Scan for the cell matching the given text and deliver its (X, Y) coordinate at center. 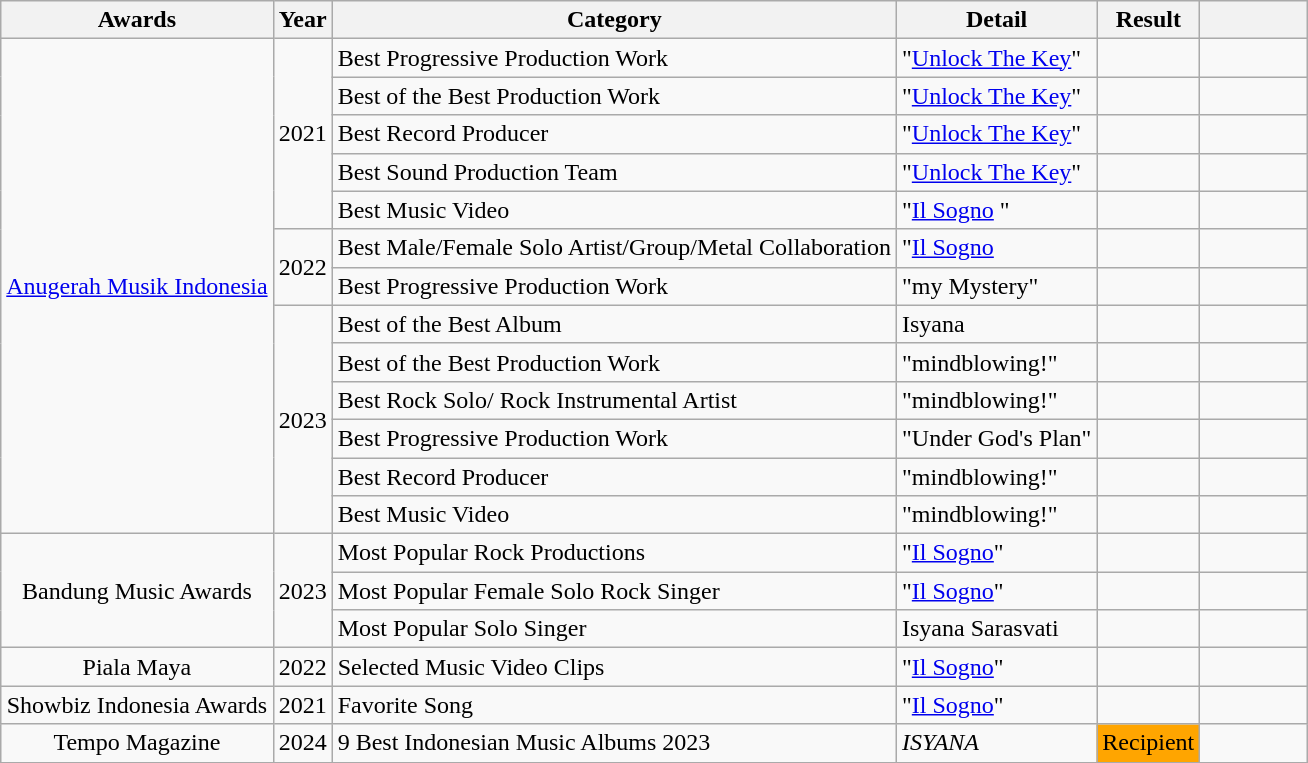
"Under God's Plan" (996, 438)
ISYANA (996, 743)
Selected Music Video Clips (614, 667)
9 Best Indonesian Music Albums 2023 (614, 743)
"Il Sogno (996, 248)
Category (614, 20)
Bandung Music Awards (137, 591)
Tempo Magazine (137, 743)
Best Rock Solo/ Rock Instrumental Artist (614, 400)
Isyana (996, 324)
Best Sound Production Team (614, 172)
Awards (137, 20)
"Il Sogno " (996, 210)
Best of the Best Album (614, 324)
Result (1148, 20)
Piala Maya (137, 667)
Showbiz Indonesia Awards (137, 705)
Most Popular Female Solo Rock Singer (614, 591)
Favorite Song (614, 705)
2024 (302, 743)
Year (302, 20)
Most Popular Solo Singer (614, 629)
Anugerah Musik Indonesia (137, 286)
Recipient (1148, 743)
Detail (996, 20)
Most Popular Rock Productions (614, 553)
Best Male/Female Solo Artist/Group/Metal Collaboration (614, 248)
Isyana Sarasvati (996, 629)
"my Mystery" (996, 286)
